Capture the cell that displays the provided text and extract its (x, y) central coordinate. 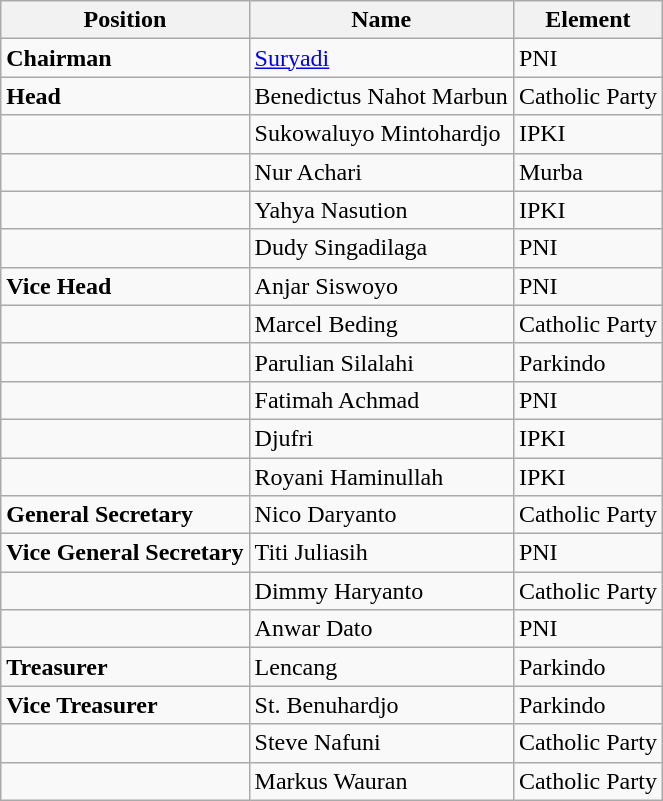
General Secretary (125, 515)
Dudy Singadilaga (381, 248)
Vice Treasurer (125, 705)
Treasurer (125, 667)
Murba (588, 172)
Markus Wauran (381, 781)
Anjar Siswoyo (381, 286)
Yahya Nasution (381, 210)
Benedictus Nahot Marbun (381, 96)
Chairman (125, 58)
Name (381, 20)
Element (588, 20)
Royani Haminullah (381, 477)
Sukowaluyo Mintohardjo (381, 134)
Parulian Silalahi (381, 362)
Nico Daryanto (381, 515)
Vice Head (125, 286)
Anwar Dato (381, 629)
Steve Nafuni (381, 743)
Titi Juliasih (381, 553)
Lencang (381, 667)
Fatimah Achmad (381, 400)
St. Benuhardjo (381, 705)
Position (125, 20)
Head (125, 96)
Vice General Secretary (125, 553)
Marcel Beding (381, 324)
Nur Achari (381, 172)
Djufri (381, 438)
Suryadi (381, 58)
Dimmy Haryanto (381, 591)
